Scan for the cell matching the given text and deliver its (x, y) coordinate at center. 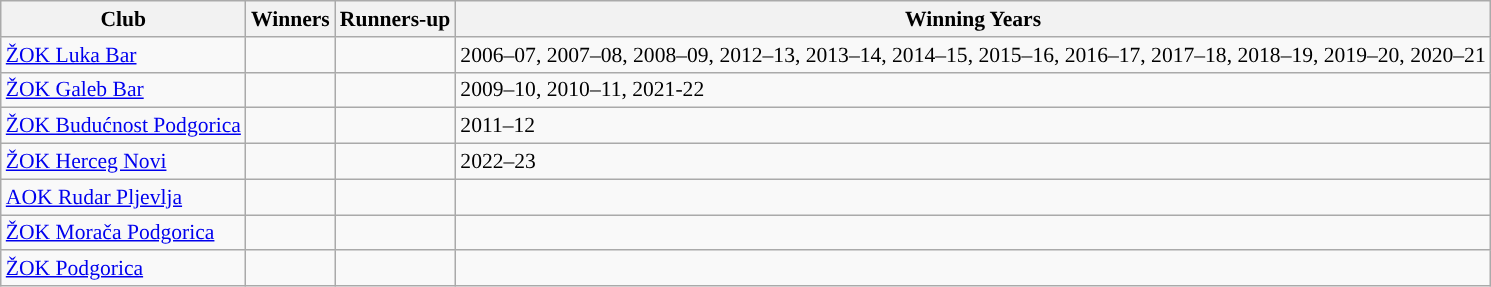
2009–10, 2010–11, 2021-22 (972, 90)
ŽOK Podgorica (124, 269)
ŽOK Galeb Bar (124, 90)
Runners-up (395, 19)
ŽOK Budućnost Podgorica (124, 126)
2006–07, 2007–08, 2008–09, 2012–13, 2013–14, 2014–15, 2015–16, 2016–17, 2017–18, 2018–19, 2019–20, 2020–21 (972, 55)
ŽOK Luka Bar (124, 55)
Winners (290, 19)
ŽOK Herceg Novi (124, 162)
ŽOK Morača Podgorica (124, 233)
2022–23 (972, 162)
AOK Rudar Pljevlja (124, 197)
Winning Years (972, 19)
Club (124, 19)
2011–12 (972, 126)
